Pinpoint the cell where the given text exists, returning its [x, y] midpoint coordinate. 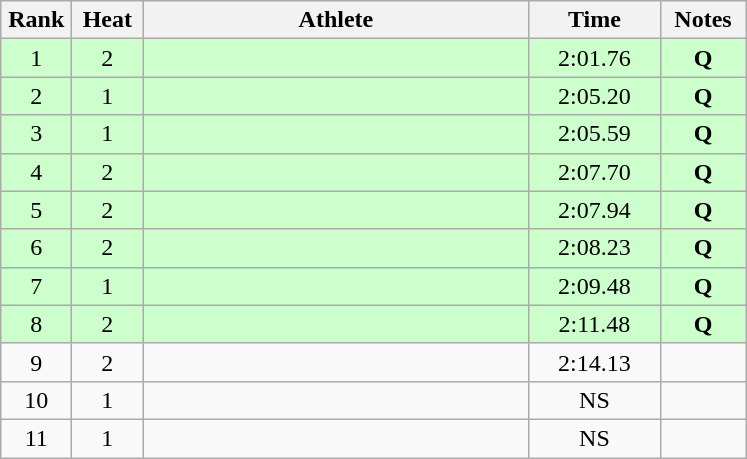
2:11.48 [594, 324]
2:09.48 [594, 286]
2:05.20 [594, 96]
Notes [703, 20]
2:07.94 [594, 210]
2:05.59 [594, 134]
3 [36, 134]
2:14.13 [594, 362]
8 [36, 324]
Time [594, 20]
7 [36, 286]
2:01.76 [594, 58]
6 [36, 248]
11 [36, 438]
2:08.23 [594, 248]
Rank [36, 20]
2:07.70 [594, 172]
5 [36, 210]
Athlete [336, 20]
4 [36, 172]
10 [36, 400]
9 [36, 362]
Heat [108, 20]
